Scan for the cell matching the given text and deliver its (X, Y) coordinate at center. 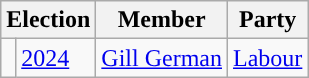
Election (48, 20)
Member (162, 20)
Party (268, 20)
2024 (56, 58)
Labour (268, 58)
Gill German (162, 58)
